From the cell containing the given text, extract its center point as (X, Y) coordinate. 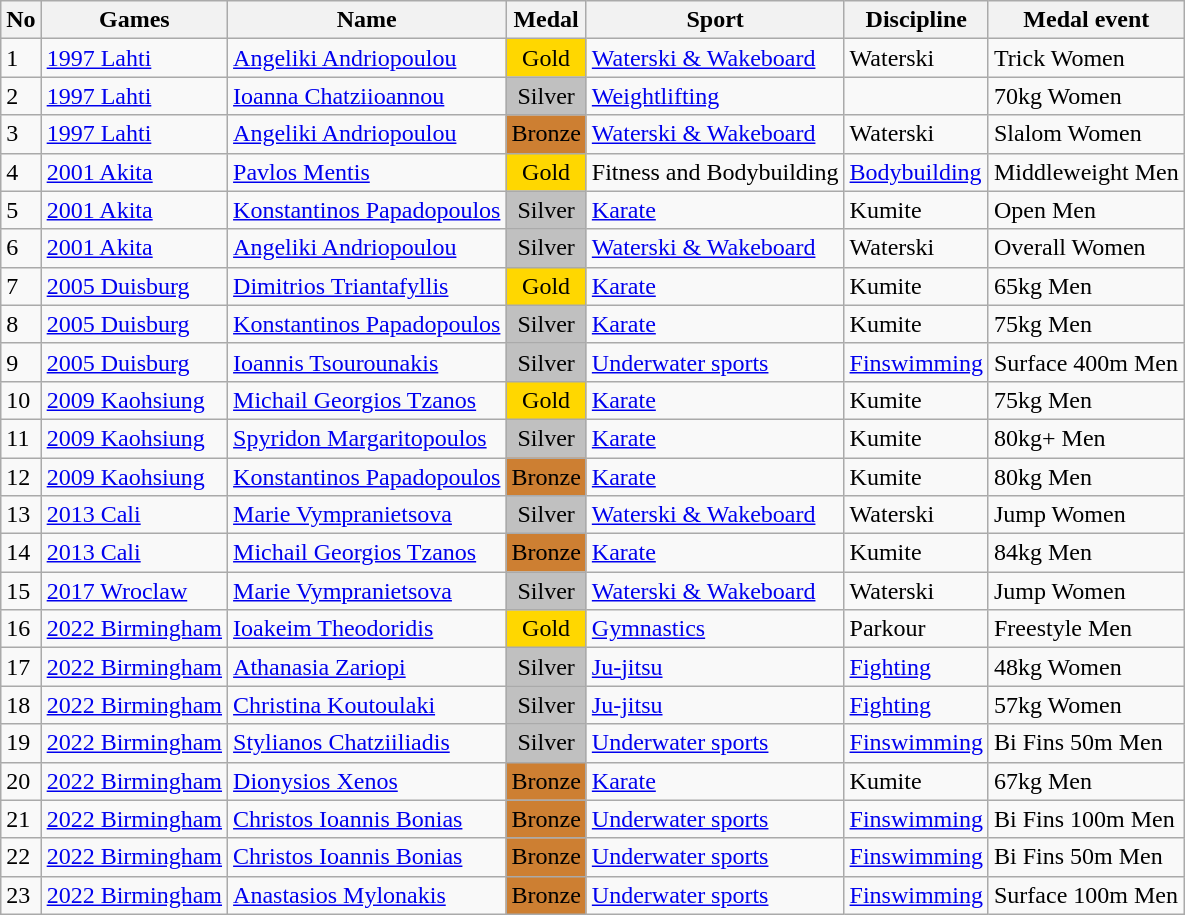
Open Men (1086, 210)
5 (21, 210)
Freestyle Men (1086, 629)
67kg Men (1086, 781)
Middleweight Men (1086, 172)
Medal event (1086, 20)
Sport (715, 20)
Trick Women (1086, 58)
11 (21, 438)
Dionysios Xenos (367, 781)
57kg Women (1086, 705)
13 (21, 515)
70kg Women (1086, 96)
Pavlos Mentis (367, 172)
15 (21, 591)
23 (21, 895)
Slalom Women (1086, 134)
Christina Koutoulaki (367, 705)
16 (21, 629)
12 (21, 477)
1 (21, 58)
Ioanna Chatziioannou (367, 96)
Spyridon Margaritopoulos (367, 438)
17 (21, 667)
14 (21, 553)
Ioakeim Theodoridis (367, 629)
Ioannis Tsourounakis (367, 362)
84kg Men (1086, 553)
Bi Fins 100m Men (1086, 819)
Surface 400m Men (1086, 362)
Dimitrios Triantafyllis (367, 286)
Fitness and Bodybuilding (715, 172)
Discipline (916, 20)
Athanasia Zariopi (367, 667)
Parkour (916, 629)
20 (21, 781)
2 (21, 96)
80kg Men (1086, 477)
2017 Wroclaw (134, 591)
Stylianos Chatziiliadis (367, 743)
21 (21, 819)
65kg Men (1086, 286)
9 (21, 362)
80kg+ Men (1086, 438)
48kg Women (1086, 667)
Gymnastics (715, 629)
Surface 100m Men (1086, 895)
18 (21, 705)
Overall Women (1086, 248)
Bodybuilding (916, 172)
Medal (546, 20)
8 (21, 324)
No (21, 20)
3 (21, 134)
Anastasios Mylonakis (367, 895)
Games (134, 20)
6 (21, 248)
22 (21, 857)
Weightlifting (715, 96)
Name (367, 20)
19 (21, 743)
10 (21, 400)
4 (21, 172)
7 (21, 286)
